Find where the given text appears and provide that cell's center as (X, Y) coordinate. 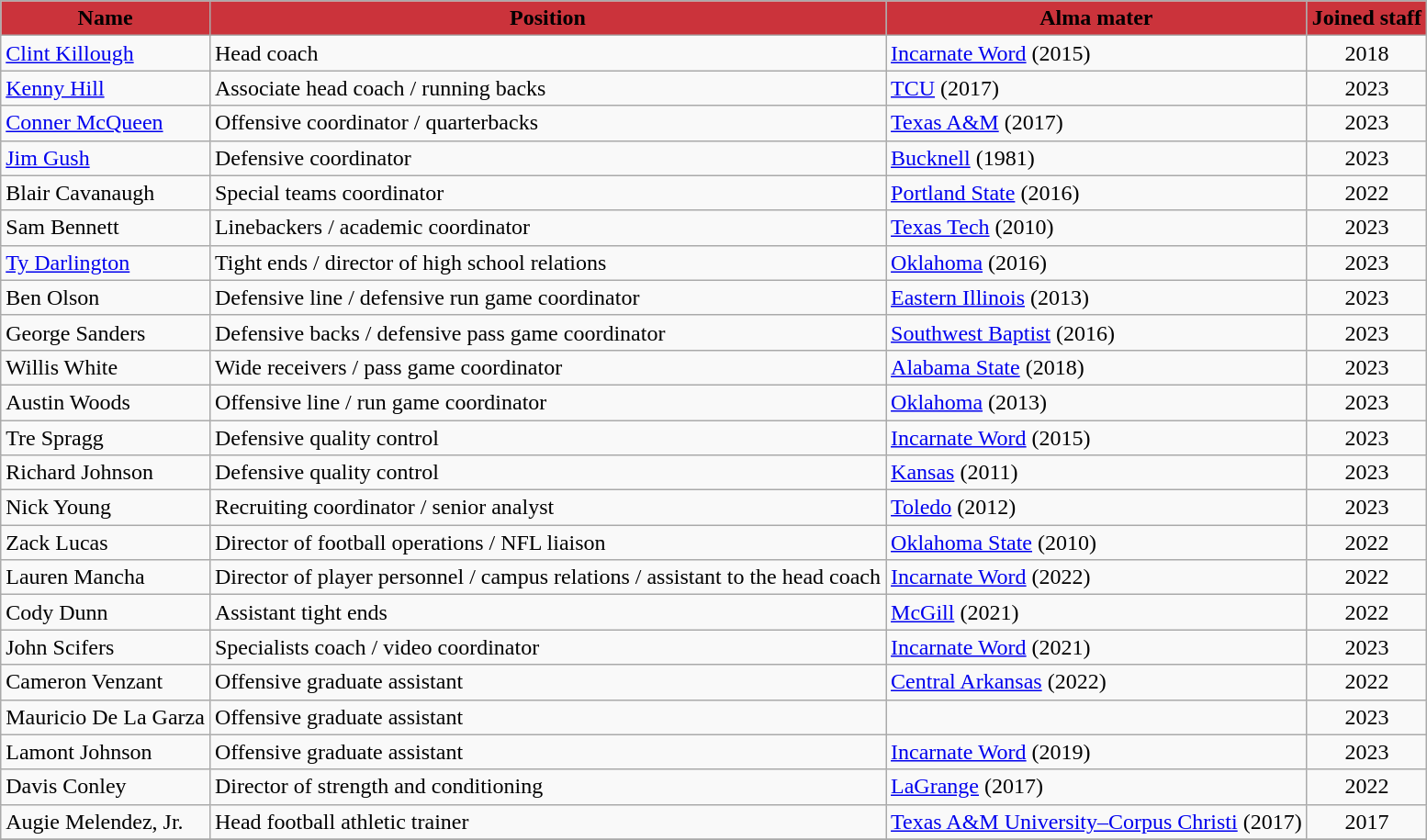
Linebackers / academic coordinator (547, 228)
LaGrange (2017) (1096, 787)
Tight ends / director of high school relations (547, 263)
Incarnate Word (2019) (1096, 752)
Clint Killough (106, 53)
Cameron Venzant (106, 682)
Kansas (2011) (1096, 473)
John Scifers (106, 647)
Defensive coordinator (547, 158)
Lamont Johnson (106, 752)
Offensive line / run game coordinator (547, 402)
Toledo (2012) (1096, 508)
Willis White (106, 367)
Tre Spragg (106, 438)
Sam Bennett (106, 228)
Associate head coach / running backs (547, 88)
Bucknell (1981) (1096, 158)
Defensive line / defensive run game coordinator (547, 297)
Jim Gush (106, 158)
Incarnate Word (2022) (1096, 577)
Texas A&M University–Corpus Christi (2017) (1096, 822)
2018 (1366, 53)
Oklahoma (2016) (1096, 263)
Special teams coordinator (547, 193)
Director of player personnel / campus relations / assistant to the head coach (547, 577)
Cody Dunn (106, 612)
Augie Melendez, Jr. (106, 822)
George Sanders (106, 332)
Eastern Illinois (2013) (1096, 297)
McGill (2021) (1096, 612)
Joined staff (1366, 18)
Alma mater (1096, 18)
Davis Conley (106, 787)
Defensive backs / defensive pass game coordinator (547, 332)
Position (547, 18)
Specialists coach / video coordinator (547, 647)
Central Arkansas (2022) (1096, 682)
Alabama State (2018) (1096, 367)
Lauren Mancha (106, 577)
Ben Olson (106, 297)
Director of strength and conditioning (547, 787)
Texas A&M (2017) (1096, 123)
Assistant tight ends (547, 612)
Oklahoma (2013) (1096, 402)
Recruiting coordinator / senior analyst (547, 508)
Conner McQueen (106, 123)
2017 (1366, 822)
Richard Johnson (106, 473)
Head football athletic trainer (547, 822)
TCU (2017) (1096, 88)
Nick Young (106, 508)
Name (106, 18)
Wide receivers / pass game coordinator (547, 367)
Blair Cavanaugh (106, 193)
Texas Tech (2010) (1096, 228)
Portland State (2016) (1096, 193)
Austin Woods (106, 402)
Incarnate Word (2021) (1096, 647)
Oklahoma State (2010) (1096, 543)
Kenny Hill (106, 88)
Director of football operations / NFL liaison (547, 543)
Mauricio De La Garza (106, 717)
Southwest Baptist (2016) (1096, 332)
Head coach (547, 53)
Ty Darlington (106, 263)
Offensive coordinator / quarterbacks (547, 123)
Zack Lucas (106, 543)
